Search for the cell housing the specified text and yield its (x, y) center coordinate. 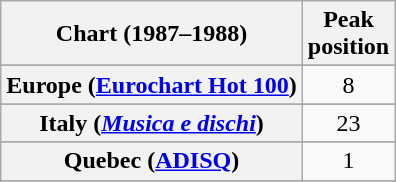
Europe (Eurochart Hot 100) (152, 85)
Chart (1987–1988) (152, 34)
Italy (Musica e dischi) (152, 123)
Quebec (ADISQ) (152, 161)
Peakposition (348, 34)
1 (348, 161)
8 (348, 85)
23 (348, 123)
